Locate the cell with the specified text and output its [X, Y] center coordinate. 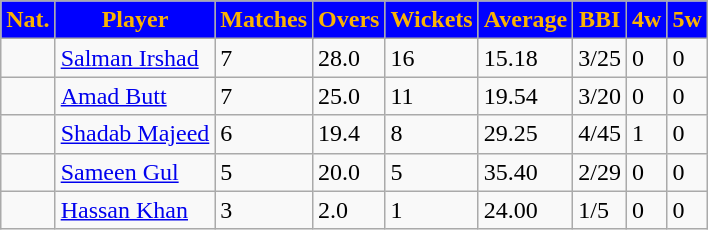
BBI [600, 20]
Average [526, 20]
4w [647, 20]
3/20 [600, 96]
3 [264, 210]
24.00 [526, 210]
28.0 [349, 58]
2.0 [349, 210]
35.40 [526, 172]
4/45 [600, 134]
2/29 [600, 172]
Overs [349, 20]
20.0 [349, 172]
19.54 [526, 96]
6 [264, 134]
Amad Butt [135, 96]
3/25 [600, 58]
16 [432, 58]
5w [687, 20]
Matches [264, 20]
Nat. [28, 20]
Wickets [432, 20]
1/5 [600, 210]
11 [432, 96]
8 [432, 134]
Sameen Gul [135, 172]
Hassan Khan [135, 210]
25.0 [349, 96]
15.18 [526, 58]
19.4 [349, 134]
Shadab Majeed [135, 134]
Salman Irshad [135, 58]
Player [135, 20]
29.25 [526, 134]
